Search for the cell housing the specified text and yield its (X, Y) center coordinate. 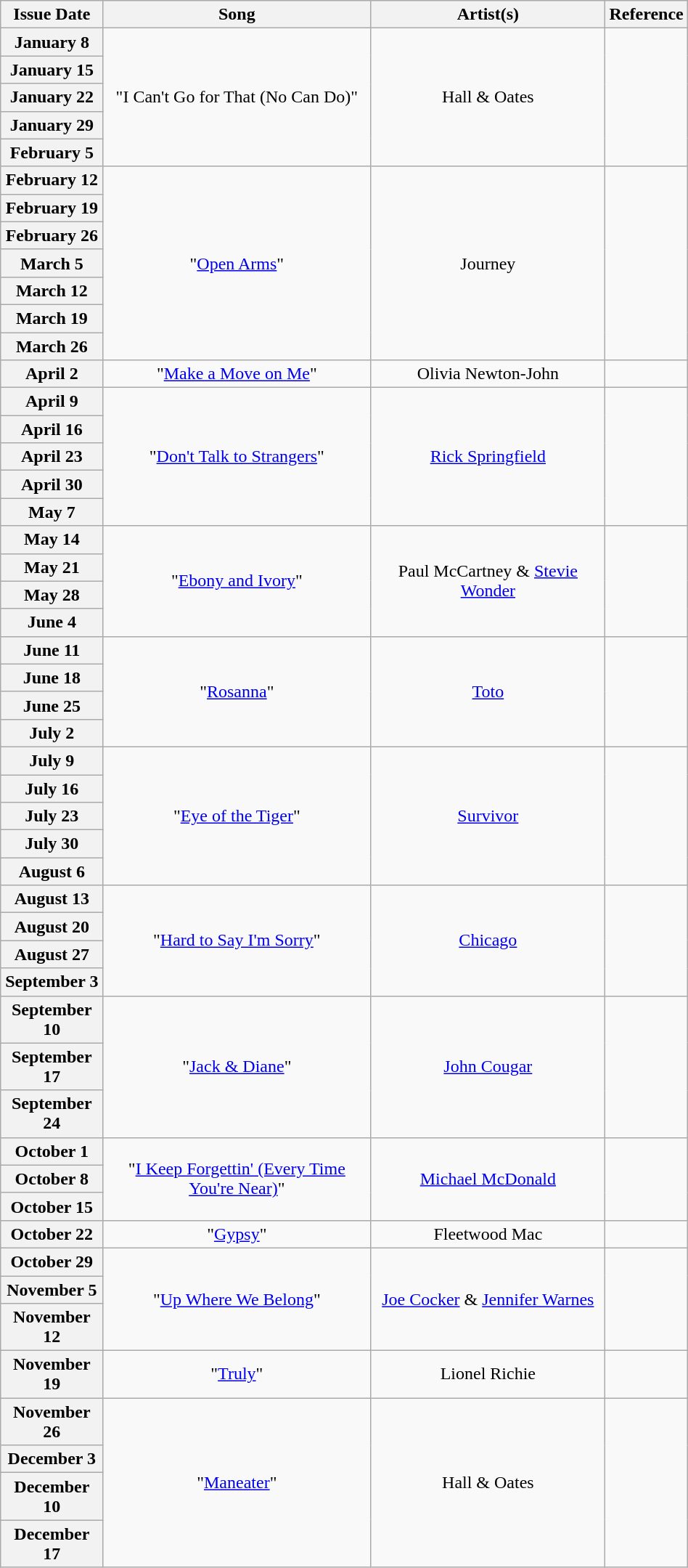
October 22 (52, 1234)
August 13 (52, 899)
March 5 (52, 263)
Song (237, 15)
Fleetwood Mac (488, 1234)
July 23 (52, 816)
March 19 (52, 318)
August 27 (52, 954)
"Make a Move on Me" (237, 374)
January 8 (52, 42)
"Up Where We Belong" (237, 1299)
Joe Cocker & Jennifer Warnes (488, 1299)
"Don't Talk to Strangers" (237, 457)
June 4 (52, 622)
September 10 (52, 1020)
October 15 (52, 1206)
"Ebony and Ivory" (237, 581)
April 16 (52, 429)
October 1 (52, 1151)
October 8 (52, 1179)
February 12 (52, 180)
Issue Date (52, 15)
October 29 (52, 1262)
December 17 (52, 1544)
September 3 (52, 982)
August 6 (52, 872)
February 19 (52, 208)
July 16 (52, 788)
"Open Arms" (237, 263)
April 2 (52, 374)
December 10 (52, 1496)
John Cougar (488, 1066)
Paul McCartney & Stevie Wonder (488, 581)
"Jack & Diane" (237, 1066)
Lionel Richie (488, 1374)
September 17 (52, 1066)
March 12 (52, 291)
June 11 (52, 650)
April 30 (52, 484)
November 19 (52, 1374)
November 5 (52, 1289)
May 21 (52, 567)
Olivia Newton-John (488, 374)
Survivor (488, 816)
Artist(s) (488, 15)
July 2 (52, 733)
February 5 (52, 153)
February 26 (52, 235)
May 7 (52, 512)
September 24 (52, 1114)
August 20 (52, 927)
November 12 (52, 1328)
January 15 (52, 70)
May 14 (52, 540)
"Truly" (237, 1374)
Rick Springfield (488, 457)
"Gypsy" (237, 1234)
April 9 (52, 402)
November 26 (52, 1422)
Michael McDonald (488, 1179)
July 9 (52, 760)
"Rosanna" (237, 691)
June 18 (52, 678)
Toto (488, 691)
January 22 (52, 97)
"Hard to Say I'm Sorry" (237, 941)
Chicago (488, 941)
March 26 (52, 346)
July 30 (52, 844)
Journey (488, 263)
May 28 (52, 595)
"Eye of the Tiger" (237, 816)
Reference (646, 15)
"I Keep Forgettin' (Every Time You're Near)" (237, 1179)
January 29 (52, 125)
June 25 (52, 705)
December 3 (52, 1459)
"I Can't Go for That (No Can Do)" (237, 97)
April 23 (52, 457)
"Maneater" (237, 1483)
